Determine the (X, Y) coordinate at the center of the cell enclosing the given text.  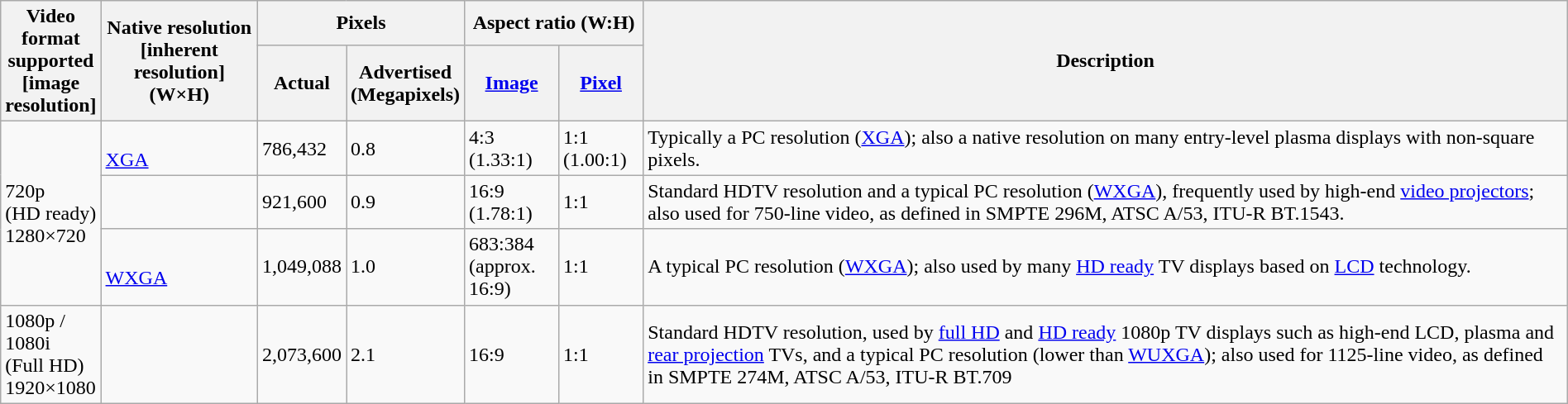
Typically a PC resolution (XGA); also a native resolution on many entry-level plasma displays with non-square pixels. (1106, 149)
Native resolution [inherent resolution] (W×H) (179, 61)
1.0 (405, 267)
Description (1106, 61)
0.9 (405, 202)
2.1 (405, 354)
Advertised (Megapixels) (405, 83)
786,432 (301, 149)
Actual (301, 83)
Image (512, 83)
Pixels (361, 23)
16:9 (1.78:1) (512, 202)
XGA (179, 149)
683:384(approx. 16:9) (512, 267)
A typical PC resolution (WXGA); also used by many HD ready TV displays based on LCD technology. (1106, 267)
1:1 (1.00:1) (601, 149)
921,600 (301, 202)
16:9 (512, 354)
1080p / 1080i(Full HD)1920×1080 (51, 354)
4:3 (1.33:1) (512, 149)
2,073,600 (301, 354)
Video format supported [image resolution] (51, 61)
Aspect ratio (W:H) (554, 23)
Pixel (601, 83)
WXGA (179, 267)
1,049,088 (301, 267)
720p(HD ready)1280×720 (51, 213)
0.8 (405, 149)
